Return [X, Y] of the center of cell containing provided text 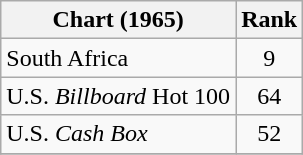
U.S. Billboard Hot 100 [118, 96]
64 [270, 96]
South Africa [118, 58]
U.S. Cash Box [118, 134]
9 [270, 58]
Chart (1965) [118, 20]
Rank [270, 20]
52 [270, 134]
